Return [x, y] of the center of cell containing provided text 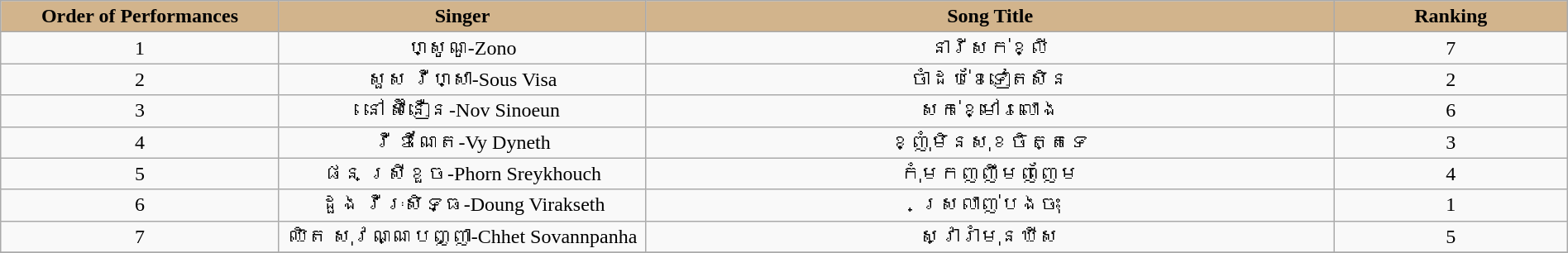
ដួង វីរៈសិទ្ធ-Doung Virakseth [462, 205]
សក់ខ្មៅរលោង [990, 111]
Song Title [990, 17]
នៅ ស៊ីនឿន-Nov Sinoeun [462, 111]
ស្វារាំមុនឃីស [990, 236]
ហ្សូណូ-Zono [462, 48]
Ranking [1451, 17]
កុំមកញញឹមញញែម [990, 174]
ខ្ញុំមិនសុខចិត្តទេ [990, 142]
Order of Performances [140, 17]
ស្រលាញ់បងចុះ [990, 205]
នារីសក់ខ្លី [990, 48]
ចាំដប់ខែទៀតសិន [990, 79]
សួស វីហ្សា-Sous Visa [462, 79]
ផន ស្រីខួច-Phorn Sreykhouch [462, 174]
វី ឌីណែត-Vy Dyneth [462, 142]
ឈិត សុវណ្ណបញ្ញា-Chhet Sovannpanha [462, 236]
Singer [462, 17]
